Extract the [X, Y] coordinate from the center of the cell holding the provided text.  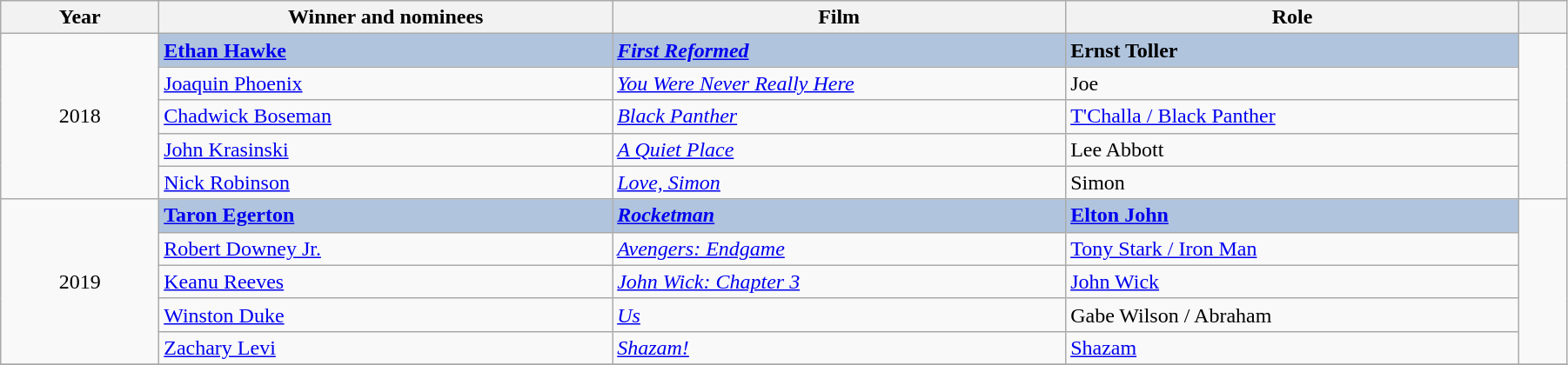
Joaquin Phoenix [386, 83]
Us [839, 315]
Winner and nominees [386, 17]
2018 [80, 116]
John Wick: Chapter 3 [839, 282]
Love, Simon [839, 182]
2019 [80, 282]
Zachary Levi [386, 348]
Shazam [1293, 348]
Keanu Reeves [386, 282]
T'Challa / Black Panther [1293, 116]
Ethan Hawke [386, 50]
You Were Never Really Here [839, 83]
A Quiet Place [839, 149]
John Krasinski [386, 149]
Gabe Wilson / Abraham [1293, 315]
Rocketman [839, 216]
Film [839, 17]
Chadwick Boseman [386, 116]
Role [1293, 17]
Elton John [1293, 216]
John Wick [1293, 282]
Tony Stark / Iron Man [1293, 249]
Shazam! [839, 348]
Simon [1293, 182]
Year [80, 17]
Ernst Toller [1293, 50]
Joe [1293, 83]
Avengers: Endgame [839, 249]
Lee Abbott [1293, 149]
Nick Robinson [386, 182]
Robert Downey Jr. [386, 249]
Winston Duke [386, 315]
First Reformed [839, 50]
Taron Egerton [386, 216]
Black Panther [839, 116]
